Return (x, y) of the center of cell containing provided text 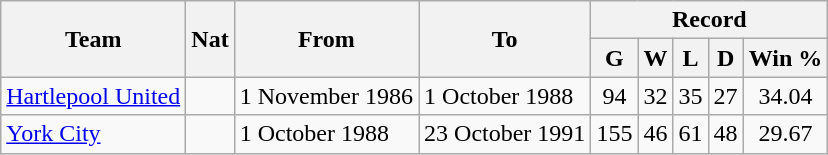
46 (656, 134)
27 (726, 96)
94 (614, 96)
Win % (786, 58)
Team (94, 39)
29.67 (786, 134)
35 (690, 96)
From (326, 39)
Record (710, 20)
L (690, 58)
48 (726, 134)
155 (614, 134)
D (726, 58)
23 October 1991 (505, 134)
To (505, 39)
1 November 1986 (326, 96)
34.04 (786, 96)
61 (690, 134)
Hartlepool United (94, 96)
G (614, 58)
32 (656, 96)
Nat (210, 39)
York City (94, 134)
W (656, 58)
